Search for the cell housing the specified text and yield its (x, y) center coordinate. 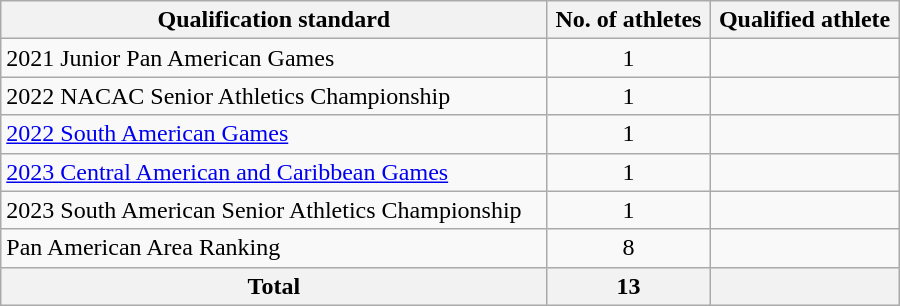
Qualified athlete (804, 20)
2022 NACAC Senior Athletics Championship (274, 96)
No. of athletes (628, 20)
Total (274, 286)
13 (628, 286)
8 (628, 248)
Pan American Area Ranking (274, 248)
Qualification standard (274, 20)
2023 South American Senior Athletics Championship (274, 210)
2023 Central American and Caribbean Games (274, 172)
2021 Junior Pan American Games (274, 58)
2022 South American Games (274, 134)
